Scan for the cell matching the given text and deliver its [X, Y] coordinate at center. 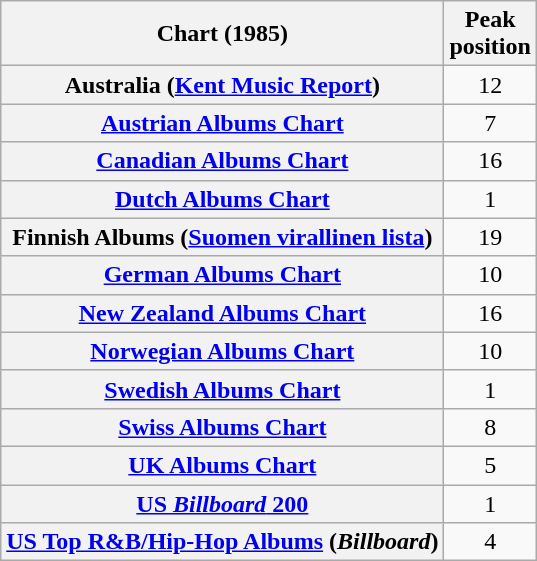
5 [490, 465]
7 [490, 123]
New Zealand Albums Chart [222, 313]
Norwegian Albums Chart [222, 351]
12 [490, 85]
Dutch Albums Chart [222, 199]
19 [490, 237]
Australia (Kent Music Report) [222, 85]
Chart (1985) [222, 34]
Canadian Albums Chart [222, 161]
Peak position [490, 34]
Swiss Albums Chart [222, 427]
US Billboard 200 [222, 503]
UK Albums Chart [222, 465]
US Top R&B/Hip-Hop Albums (Billboard) [222, 542]
Finnish Albums (Suomen virallinen lista) [222, 237]
8 [490, 427]
Austrian Albums Chart [222, 123]
4 [490, 542]
German Albums Chart [222, 275]
Swedish Albums Chart [222, 389]
